Extract the [x, y] coordinate from the center of the cell holding the provided text.  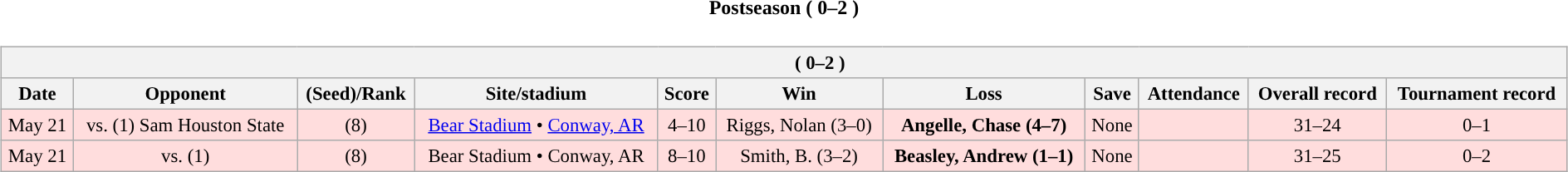
31–25 [1317, 156]
Tournament record [1477, 94]
Date [37, 94]
Overall record [1317, 94]
Score [687, 94]
vs. (1) Sam Houston State [186, 125]
0–2 [1477, 156]
Attendance [1193, 94]
0–1 [1477, 125]
Opponent [186, 94]
4–10 [687, 125]
Win [799, 94]
( 0–2 ) [784, 62]
(Seed)/Rank [355, 94]
Beasley, Andrew (1–1) [983, 156]
Riggs, Nolan (3–0) [799, 125]
Angelle, Chase (4–7) [983, 125]
vs. (1) [186, 156]
Site/stadium [537, 94]
8–10 [687, 156]
31–24 [1317, 125]
Smith, B. (3–2) [799, 156]
Save [1113, 94]
Loss [983, 94]
